Find where the given text appears and provide that cell's center as (x, y) coordinate. 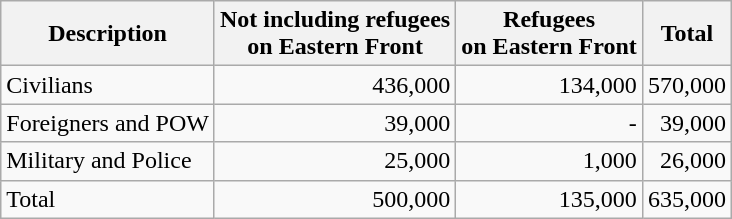
570,000 (686, 85)
Not including refugees on Eastern Front (334, 34)
635,000 (686, 199)
Refugees on Eastern Front (550, 34)
500,000 (334, 199)
25,000 (334, 161)
135,000 (550, 199)
436,000 (334, 85)
Civilians (108, 85)
Description (108, 34)
134,000 (550, 85)
Foreigners and POW (108, 123)
- (550, 123)
26,000 (686, 161)
Military and Police (108, 161)
1,000 (550, 161)
